From the cell containing the given text, extract its center point as (x, y) coordinate. 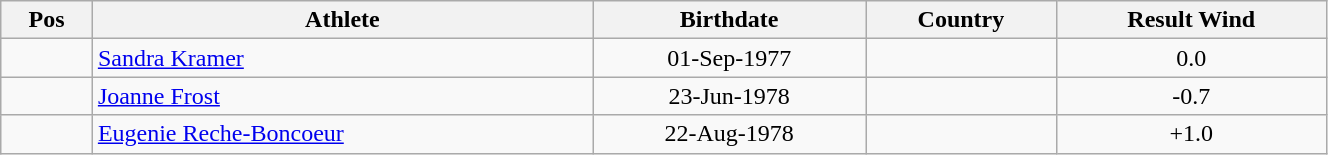
Joanne Frost (342, 96)
Pos (47, 20)
+1.0 (1191, 134)
22-Aug-1978 (730, 134)
Birthdate (730, 20)
0.0 (1191, 58)
Eugenie Reche-Boncoeur (342, 134)
Result Wind (1191, 20)
Country (961, 20)
Athlete (342, 20)
23-Jun-1978 (730, 96)
Sandra Kramer (342, 58)
01-Sep-1977 (730, 58)
-0.7 (1191, 96)
